Capture the cell that displays the provided text and extract its [x, y] central coordinate. 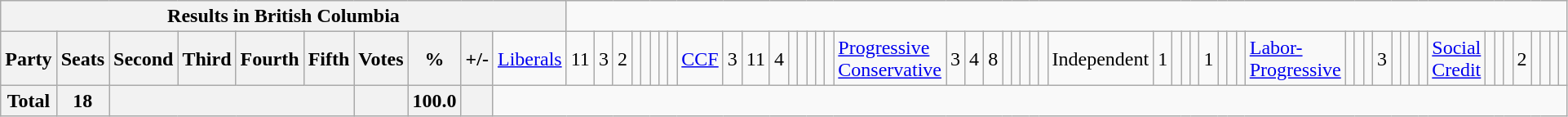
Party [29, 59]
+/- [476, 59]
8 [994, 59]
Social Credit [1457, 59]
Independent [1101, 59]
Progressive Conservative [890, 59]
Third [207, 59]
Seats [82, 59]
Fourth [269, 59]
Liberals [529, 59]
CCF [700, 59]
Second [144, 59]
Votes [381, 59]
Labor-Progressive [1296, 59]
100.0 [434, 101]
18 [82, 101]
% [434, 59]
Results in British Columbia [284, 16]
Total [29, 101]
Fifth [329, 59]
